Capture the cell that displays the provided text and extract its [x, y] central coordinate. 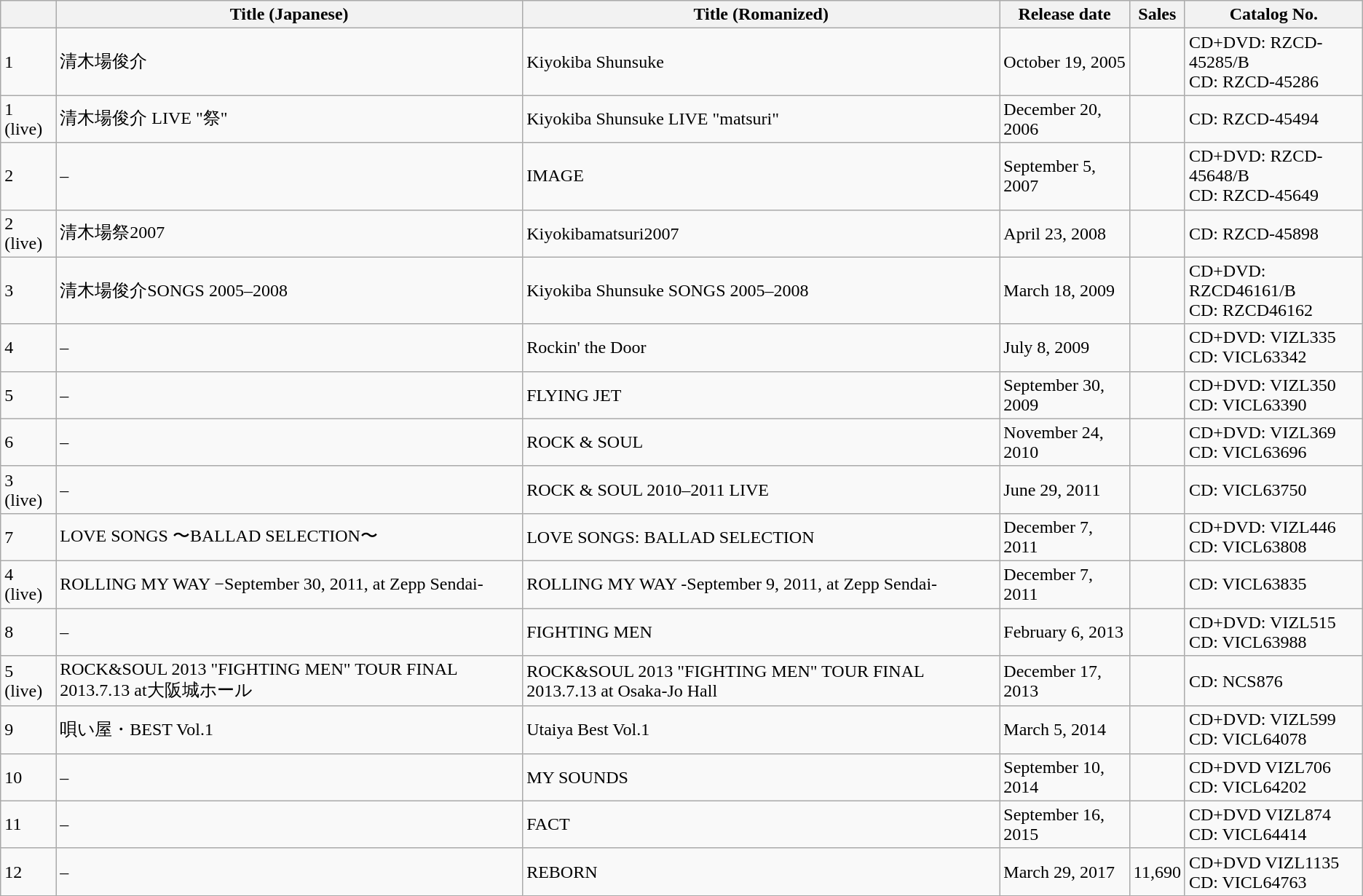
CD+DVD: VIZL599CD: VICL64078 [1273, 729]
2 [28, 176]
February 6, 2013 [1064, 632]
2 (live) [28, 233]
September 16, 2015 [1064, 824]
MY SOUNDS [762, 777]
4 [28, 348]
April 23, 2008 [1064, 233]
CD: RZCD-45494 [1273, 119]
ROCK & SOUL [762, 443]
FIGHTING MEN [762, 632]
September 5, 2007 [1064, 176]
6 [28, 443]
CD+DVD: VIZL335CD: VICL63342 [1273, 348]
Kiyokiba Shunsuke LIVE "matsuri" [762, 119]
IMAGE [762, 176]
5 [28, 395]
CD+DVD: RZCD-45285/BCD: RZCD-45286 [1273, 62]
清木場俊介SONGS 2005–2008 [290, 290]
CD: NCS876 [1273, 681]
4 (live) [28, 584]
Sales [1157, 15]
CD+DVD: RZCD-45648/BCD: RZCD-45649 [1273, 176]
1 (live) [28, 119]
Utaiya Best Vol.1 [762, 729]
September 30, 2009 [1064, 395]
12 [28, 872]
Title (Japanese) [290, 15]
CD+DVD: RZCD46161/BCD: RZCD46162 [1273, 290]
唄い屋・BEST Vol.1 [290, 729]
March 5, 2014 [1064, 729]
3 [28, 290]
Kiyokiba Shunsuke [762, 62]
CD: VICL63835 [1273, 584]
9 [28, 729]
CD: RZCD-45898 [1273, 233]
11,690 [1157, 872]
ROCK&SOUL 2013 "FIGHTING MEN" TOUR FINAL 2013.7.13 at Osaka-Jo Hall [762, 681]
CD+DVD: VIZL515CD: VICL63988 [1273, 632]
3 (live) [28, 489]
5 (live) [28, 681]
June 29, 2011 [1064, 489]
REBORN [762, 872]
LOVE SONGS: BALLAD SELECTION [762, 537]
CD: VICL63750 [1273, 489]
1 [28, 62]
7 [28, 537]
ROLLING MY WAY -September 9, 2011, at Zepp Sendai- [762, 584]
10 [28, 777]
清木場祭2007 [290, 233]
Release date [1064, 15]
11 [28, 824]
CD+DVD: VIZL350CD: VICL63390 [1273, 395]
8 [28, 632]
Kiyokibamatsuri2007 [762, 233]
ROCK&SOUL 2013 "FIGHTING MEN" TOUR FINAL 2013.7.13 at大阪城ホール [290, 681]
October 19, 2005 [1064, 62]
LOVE SONGS 〜BALLAD SELECTION〜 [290, 537]
FLYING JET [762, 395]
FACT [762, 824]
Title (Romanized) [762, 15]
ROLLING MY WAY −September 30, 2011, at Zepp Sendai- [290, 584]
清木場俊介 LIVE "祭" [290, 119]
December 20, 2006 [1064, 119]
清木場俊介 [290, 62]
CD+DVD: VIZL446CD: VICL63808 [1273, 537]
ROCK & SOUL 2010–2011 LIVE [762, 489]
CD+DVD VIZL1135CD: VICL64763 [1273, 872]
March 29, 2017 [1064, 872]
CD+DVD VIZL874CD: VICL64414 [1273, 824]
CD+DVD VIZL706CD: VICL64202 [1273, 777]
Catalog No. [1273, 15]
Rockin' the Door [762, 348]
March 18, 2009 [1064, 290]
July 8, 2009 [1064, 348]
November 24, 2010 [1064, 443]
December 17, 2013 [1064, 681]
CD+DVD: VIZL369CD: VICL63696 [1273, 443]
Kiyokiba Shunsuke SONGS 2005–2008 [762, 290]
September 10, 2014 [1064, 777]
